Capture the cell that displays the provided text and extract its [x, y] central coordinate. 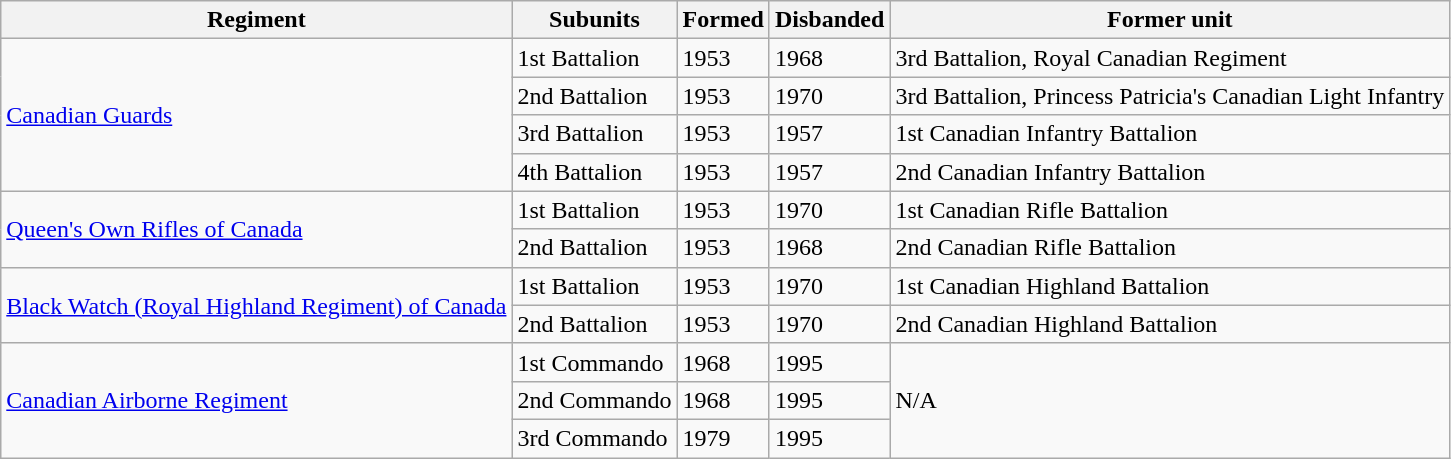
Black Watch (Royal Highland Regiment) of Canada [256, 305]
3rd Battalion, Princess Patricia's Canadian Light Infantry [1170, 96]
3rd Battalion [594, 134]
Regiment [256, 20]
Canadian Airborne Regiment [256, 400]
2nd Canadian Rifle Battalion [1170, 248]
N/A [1170, 400]
1979 [723, 438]
1st Canadian Infantry Battalion [1170, 134]
2nd Canadian Infantry Battalion [1170, 172]
Formed [723, 20]
Disbanded [829, 20]
Canadian Guards [256, 115]
1st Canadian Highland Battalion [1170, 286]
Queen's Own Rifles of Canada [256, 229]
1st Commando [594, 362]
2nd Canadian Highland Battalion [1170, 324]
2nd Commando [594, 400]
3rd Battalion, Royal Canadian Regiment [1170, 58]
3rd Commando [594, 438]
Subunits [594, 20]
1st Canadian Rifle Battalion [1170, 210]
4th Battalion [594, 172]
Former unit [1170, 20]
